For the text-containing cell, return its midpoint in (X, Y) coordinate format. 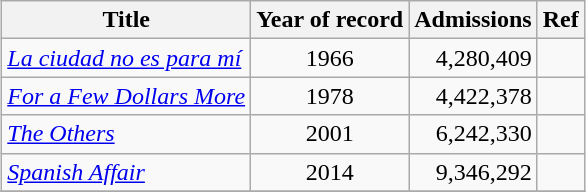
Ref (560, 20)
Year of record (330, 20)
2014 (330, 172)
For a Few Dollars More (126, 96)
6,242,330 (473, 134)
Spanish Affair (126, 172)
4,422,378 (473, 96)
Admissions (473, 20)
The Others (126, 134)
La ciudad no es para mí (126, 58)
2001 (330, 134)
1978 (330, 96)
4,280,409 (473, 58)
1966 (330, 58)
Title (126, 20)
9,346,292 (473, 172)
